Pinpoint the cell where the given text exists, returning its (X, Y) midpoint coordinate. 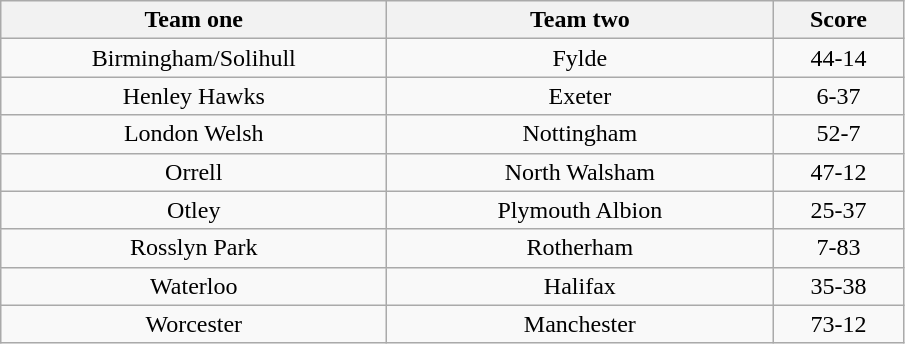
Team two (580, 20)
6-37 (838, 96)
Otley (194, 210)
Worcester (194, 324)
Rotherham (580, 248)
Halifax (580, 286)
North Walsham (580, 172)
Score (838, 20)
Plymouth Albion (580, 210)
Exeter (580, 96)
47-12 (838, 172)
52-7 (838, 134)
Henley Hawks (194, 96)
Waterloo (194, 286)
44-14 (838, 58)
25-37 (838, 210)
Fylde (580, 58)
Manchester (580, 324)
London Welsh (194, 134)
73-12 (838, 324)
Birmingham/Solihull (194, 58)
Nottingham (580, 134)
7-83 (838, 248)
Rosslyn Park (194, 248)
35-38 (838, 286)
Orrell (194, 172)
Team one (194, 20)
